Provide the [X, Y] coordinate of the cell's center where the given text is located.  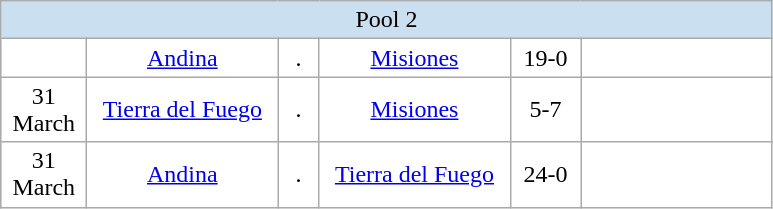
24-0 [546, 174]
19-0 [546, 58]
5-7 [546, 110]
Pool 2 [386, 20]
